Determine the [x, y] coordinate at the center of the cell enclosing the given text.  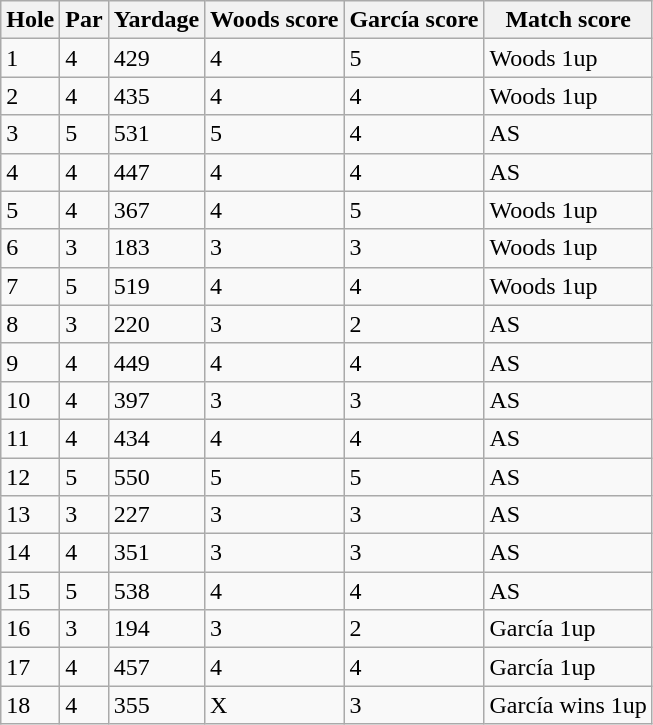
457 [156, 667]
397 [156, 400]
434 [156, 438]
12 [30, 477]
14 [30, 553]
429 [156, 58]
X [274, 705]
194 [156, 629]
Match score [568, 20]
220 [156, 324]
18 [30, 705]
17 [30, 667]
9 [30, 362]
García wins 1up [568, 705]
367 [156, 210]
13 [30, 515]
García score [414, 20]
538 [156, 591]
Yardage [156, 20]
531 [156, 134]
11 [30, 438]
Par [84, 20]
6 [30, 248]
435 [156, 96]
227 [156, 515]
1 [30, 58]
10 [30, 400]
8 [30, 324]
351 [156, 553]
550 [156, 477]
519 [156, 286]
7 [30, 286]
15 [30, 591]
355 [156, 705]
183 [156, 248]
449 [156, 362]
447 [156, 172]
Woods score [274, 20]
16 [30, 629]
Hole [30, 20]
